Scan for the cell matching the given text and deliver its (x, y) coordinate at center. 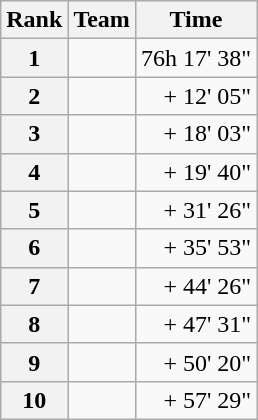
5 (34, 210)
+ 50' 20" (196, 362)
76h 17' 38" (196, 58)
+ 44' 26" (196, 286)
+ 47' 31" (196, 324)
+ 35' 53" (196, 248)
4 (34, 172)
Team (102, 20)
3 (34, 134)
2 (34, 96)
6 (34, 248)
Rank (34, 20)
+ 19' 40" (196, 172)
8 (34, 324)
9 (34, 362)
1 (34, 58)
10 (34, 400)
+ 18' 03" (196, 134)
+ 31' 26" (196, 210)
+ 57' 29" (196, 400)
7 (34, 286)
+ 12' 05" (196, 96)
Time (196, 20)
